Return the [X, Y] coordinate for the center point of the cell that contains the specified text.  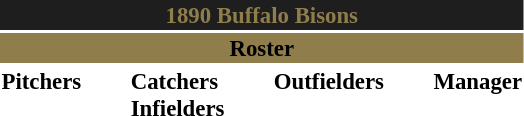
1890 Buffalo Bisons [262, 15]
Roster [262, 48]
